Detect which cell encompasses the target text, then output its (x, y) center coordinate. 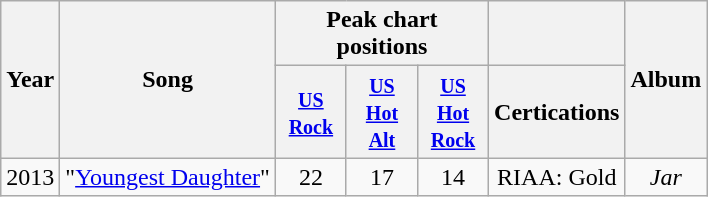
Album (666, 80)
"Youngest Daughter" (168, 177)
Certications (557, 112)
RIAA: Gold (557, 177)
Year (30, 80)
Song (168, 80)
USHotRock (452, 112)
USHotAlt (382, 112)
Peak chart positions (382, 34)
Jar (666, 177)
2013 (30, 177)
22 (310, 177)
14 (452, 177)
USRock (310, 112)
17 (382, 177)
